Return [X, Y] of the center of cell containing provided text 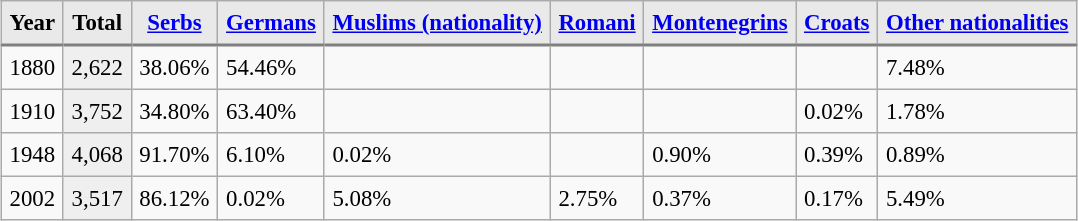
Romani [597, 23]
5.08% [437, 198]
6.10% [271, 155]
1.78% [978, 111]
63.40% [271, 111]
2,622 [97, 67]
Muslims (nationality) [437, 23]
0.90% [720, 155]
Other nationalities [978, 23]
7.48% [978, 67]
1880 [32, 67]
2002 [32, 198]
86.12% [174, 198]
Total [97, 23]
3,752 [97, 111]
91.70% [174, 155]
Croats [837, 23]
Serbs [174, 23]
Montenegrins [720, 23]
Year [32, 23]
5.49% [978, 198]
0.39% [837, 155]
4,068 [97, 155]
2.75% [597, 198]
3,517 [97, 198]
34.80% [174, 111]
0.37% [720, 198]
Germans [271, 23]
0.89% [978, 155]
1948 [32, 155]
38.06% [174, 67]
1910 [32, 111]
0.17% [837, 198]
54.46% [271, 67]
